Provide the (x, y) coordinate of the cell's center where the given text is located.  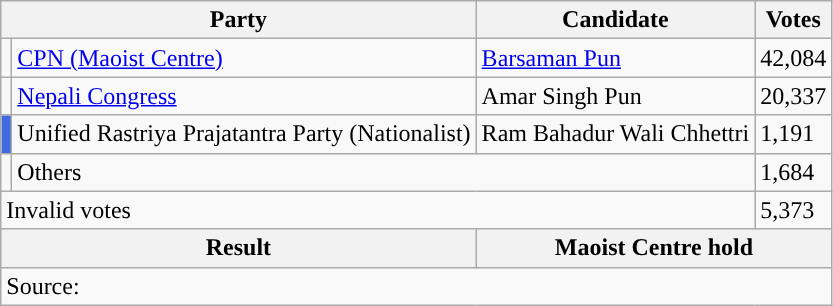
Result (238, 248)
Nepali Congress (244, 96)
Invalid votes (378, 210)
1,684 (794, 172)
Maoist Centre hold (654, 248)
CPN (Maoist Centre) (244, 58)
Party (238, 20)
Amar Singh Pun (616, 96)
Others (384, 172)
Unified Rastriya Prajatantra Party (Nationalist) (244, 134)
Source: (416, 286)
Barsaman Pun (616, 58)
Votes (794, 20)
1,191 (794, 134)
20,337 (794, 96)
Candidate (616, 20)
42,084 (794, 58)
5,373 (794, 210)
Ram Bahadur Wali Chhettri (616, 134)
